Pinpoint the cell where the given text exists, returning its (X, Y) midpoint coordinate. 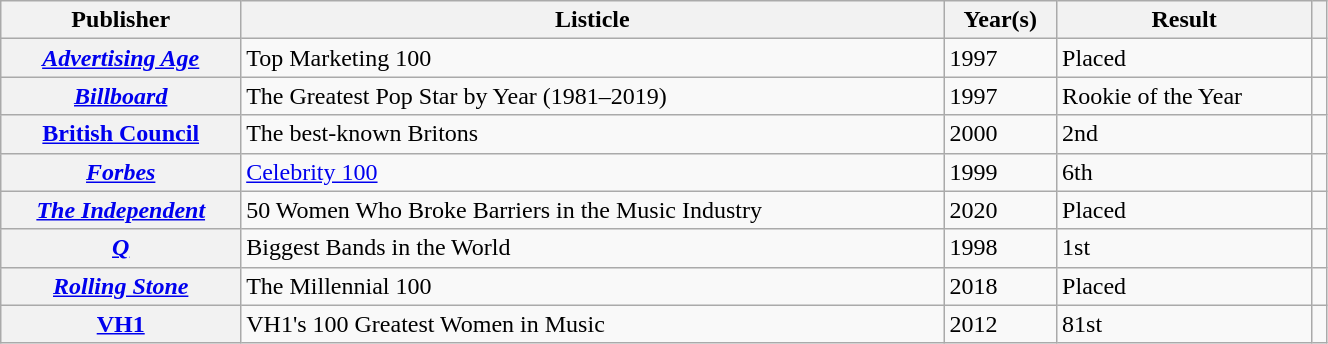
6th (1184, 172)
2018 (1000, 286)
The best-known Britons (592, 134)
Advertising Age (121, 58)
Listicle (592, 20)
The Millennial 100 (592, 286)
2nd (1184, 134)
Celebrity 100 (592, 172)
Year(s) (1000, 20)
Biggest Bands in the World (592, 248)
1999 (1000, 172)
2000 (1000, 134)
Q (121, 248)
The Independent (121, 210)
2012 (1000, 324)
Rookie of the Year (1184, 96)
2020 (1000, 210)
Rolling Stone (121, 286)
VH1 (121, 324)
1st (1184, 248)
Result (1184, 20)
Top Marketing 100 (592, 58)
VH1's 100 Greatest Women in Music (592, 324)
Billboard (121, 96)
Forbes (121, 172)
1998 (1000, 248)
Publisher (121, 20)
50 Women Who Broke Barriers in the Music Industry (592, 210)
81st (1184, 324)
The Greatest Pop Star by Year (1981–2019) (592, 96)
British Council (121, 134)
